From the cell containing the given text, extract its center point as (x, y) coordinate. 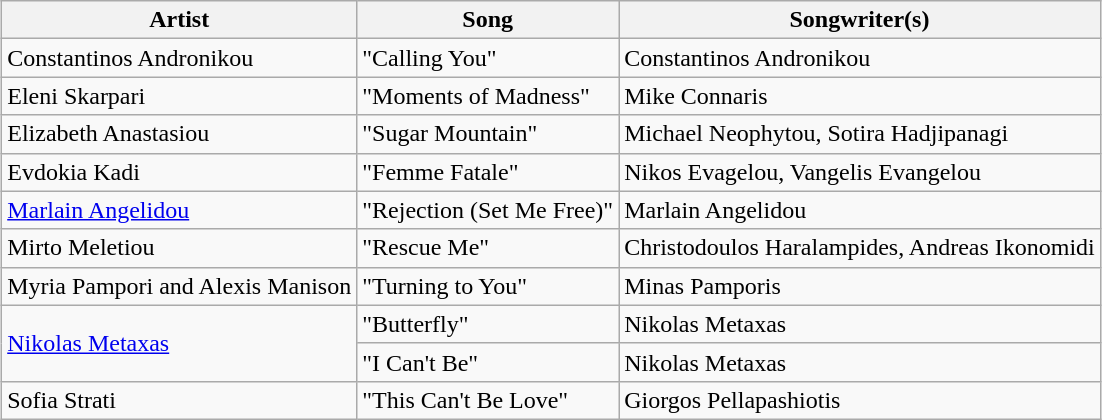
Christodoulos Haralampides, Andreas Ikonomidi (860, 248)
"Moments of Madness" (488, 96)
"Femme Fatale" (488, 172)
Eleni Skarpari (180, 96)
Nikos Evagelou, Vangelis Evangelou (860, 172)
Giorgos Pellapashiotis (860, 400)
Songwriter(s) (860, 20)
"Turning to You" (488, 286)
"Rejection (Set Me Free)" (488, 210)
"This Can't Be Love" (488, 400)
Artist (180, 20)
Sofia Strati (180, 400)
Mirto Meletiou (180, 248)
"Calling You" (488, 58)
"Sugar Mountain" (488, 134)
"Rescue Me" (488, 248)
Michael Neophytou, Sotira Hadjipanagi (860, 134)
Song (488, 20)
Mike Connaris (860, 96)
Myria Pampori and Alexis Manison (180, 286)
Elizabeth Anastasiou (180, 134)
Minas Pamporis (860, 286)
Evdokia Kadi (180, 172)
"Butterfly" (488, 324)
"I Can't Be" (488, 362)
